Return the [X, Y] coordinate for the center point of the cell that contains the specified text.  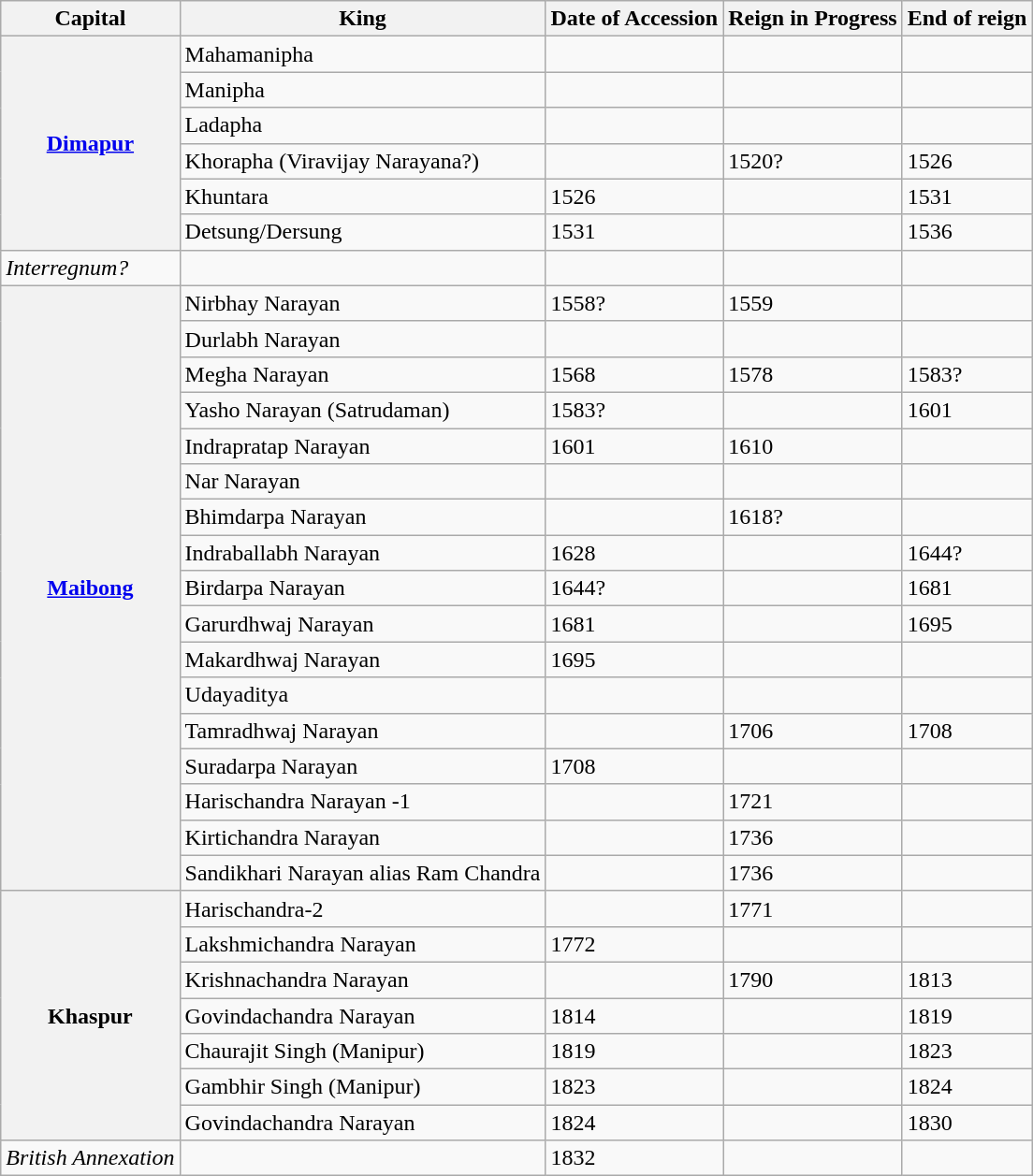
1559 [813, 303]
Dimapur [90, 143]
1721 [813, 802]
Kirtichandra Narayan [363, 837]
Sandikhari Narayan alias Ram Chandra [363, 873]
1790 [813, 980]
Maibong [90, 588]
Nar Narayan [363, 482]
1520? [813, 161]
Indrapratap Narayan [363, 446]
1578 [813, 374]
1558? [634, 303]
Garurdhwaj Narayan [363, 624]
Megha Narayan [363, 374]
Manipha [363, 90]
1618? [813, 517]
Udayaditya [363, 695]
1628 [634, 553]
Indraballabh Narayan [363, 553]
1814 [634, 1015]
Interregnum? [90, 268]
1830 [968, 1123]
Gambhir Singh (Manipur) [363, 1087]
Harischandra Narayan -1 [363, 802]
Durlabh Narayan [363, 339]
1813 [968, 980]
1771 [813, 908]
Yasho Narayan (Satrudaman) [363, 410]
Mahamanipha [363, 54]
Chaurajit Singh (Manipur) [363, 1052]
1610 [813, 446]
1706 [813, 731]
Makardhwaj Narayan [363, 660]
Suradarpa Narayan [363, 766]
1832 [634, 1158]
Harischandra-2 [363, 908]
British Annexation [90, 1158]
Capital [90, 19]
Ladapha [363, 125]
Khaspur [90, 1015]
Khorapha (Viravijay Narayana?) [363, 161]
End of reign [968, 19]
1772 [634, 944]
Khuntara [363, 196]
Birdarpa Narayan [363, 588]
Nirbhay Narayan [363, 303]
Lakshmichandra Narayan [363, 944]
1568 [634, 374]
Reign in Progress [813, 19]
Date of Accession [634, 19]
King [363, 19]
Krishnachandra Narayan [363, 980]
Bhimdarpa Narayan [363, 517]
Tamradhwaj Narayan [363, 731]
1536 [968, 232]
Detsung/Dersung [363, 232]
